Return (X, Y) of the center of cell containing provided text 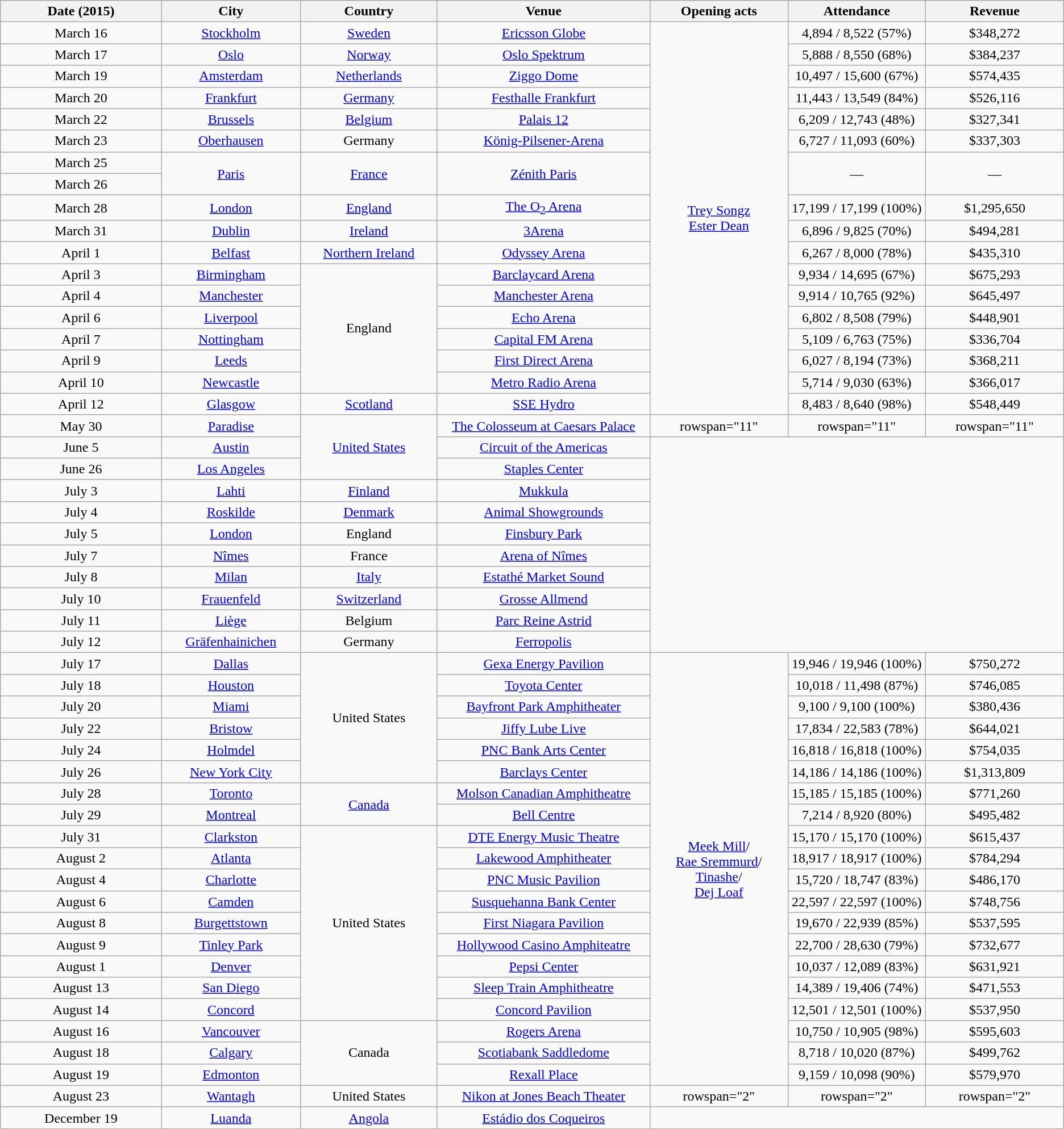
8,718 / 10,020 (87%) (857, 1053)
August 1 (81, 966)
Ziggo Dome (543, 76)
6,896 / 9,825 (70%) (857, 231)
April 3 (81, 274)
Italy (369, 577)
Opening acts (718, 11)
New York City (231, 772)
12,501 / 12,501 (100%) (857, 1010)
March 28 (81, 207)
$631,921 (995, 966)
City (231, 11)
March 25 (81, 163)
$537,595 (995, 923)
August 4 (81, 880)
$336,704 (995, 339)
Brussels (231, 119)
DTE Energy Music Theatre (543, 836)
Country (369, 11)
Denmark (369, 512)
$327,341 (995, 119)
11,443 / 13,549 (84%) (857, 98)
Montreal (231, 815)
$645,497 (995, 296)
Grosse Allmend (543, 599)
Belfast (231, 253)
17,199 / 17,199 (100%) (857, 207)
$435,310 (995, 253)
The Colosseum at Caesars Palace (543, 426)
March 19 (81, 76)
$380,436 (995, 707)
Scotiabank Saddledome (543, 1053)
Oberhausen (231, 141)
August 14 (81, 1010)
9,159 / 10,098 (90%) (857, 1074)
July 28 (81, 793)
$448,901 (995, 318)
5,888 / 8,550 (68%) (857, 55)
Venue (543, 11)
5,714 / 9,030 (63%) (857, 382)
July 29 (81, 815)
April 4 (81, 296)
Animal Showgrounds (543, 512)
The O2 Arena (543, 207)
Liège (231, 620)
Milan (231, 577)
5,109 / 6,763 (75%) (857, 339)
$595,603 (995, 1031)
Echo Arena (543, 318)
August 9 (81, 945)
$748,756 (995, 902)
Switzerland (369, 599)
Gexa Energy Pavilion (543, 664)
Capital FM Arena (543, 339)
15,720 / 18,747 (83%) (857, 880)
$337,303 (995, 141)
$732,677 (995, 945)
$746,085 (995, 685)
Susquehanna Bank Center (543, 902)
9,934 / 14,695 (67%) (857, 274)
Frauenfeld (231, 599)
Netherlands (369, 76)
April 7 (81, 339)
Hollywood Casino Amphiteatre (543, 945)
Finsbury Park (543, 534)
Edmonton (231, 1074)
April 10 (81, 382)
August 8 (81, 923)
Ferropolis (543, 642)
Austin (231, 447)
14,389 / 19,406 (74%) (857, 988)
Nottingham (231, 339)
Barclays Center (543, 772)
Paris (231, 173)
Arena of Nîmes (543, 556)
First Direct Arena (543, 361)
10,037 / 12,089 (83%) (857, 966)
Nîmes (231, 556)
$366,017 (995, 382)
Finland (369, 490)
April 6 (81, 318)
Zénith Paris (543, 173)
Amsterdam (231, 76)
Glasgow (231, 404)
$348,272 (995, 33)
7,214 / 8,920 (80%) (857, 815)
Parc Reine Astrid (543, 620)
July 17 (81, 664)
22,700 / 28,630 (79%) (857, 945)
Newcastle (231, 382)
$675,293 (995, 274)
15,185 / 15,185 (100%) (857, 793)
Gräfenhainichen (231, 642)
Northern Ireland (369, 253)
3Arena (543, 231)
April 1 (81, 253)
Bell Centre (543, 815)
10,018 / 11,498 (87%) (857, 685)
Bayfront Park Amphitheater (543, 707)
PNC Bank Arts Center (543, 750)
Circuit of the Americas (543, 447)
March 31 (81, 231)
August 18 (81, 1053)
March 17 (81, 55)
$471,553 (995, 988)
Dallas (231, 664)
Scotland (369, 404)
March 20 (81, 98)
17,834 / 22,583 (78%) (857, 728)
Estádio dos Coqueiros (543, 1118)
Manchester Arena (543, 296)
August 23 (81, 1096)
Frankfurt (231, 98)
July 7 (81, 556)
Angola (369, 1118)
Meek Mill/Rae Sremmurd/Tinashe/Dej Loaf (718, 869)
Attendance (857, 11)
Toronto (231, 793)
December 19 (81, 1118)
$499,762 (995, 1053)
July 11 (81, 620)
Sweden (369, 33)
$526,116 (995, 98)
6,027 / 8,194 (73%) (857, 361)
$771,260 (995, 793)
Palais 12 (543, 119)
$1,295,650 (995, 207)
14,186 / 14,186 (100%) (857, 772)
Trey SongzEster Dean (718, 218)
August 13 (81, 988)
Houston (231, 685)
Rexall Place (543, 1074)
10,750 / 10,905 (98%) (857, 1031)
6,209 / 12,743 (48%) (857, 119)
$384,237 (995, 55)
Toyota Center (543, 685)
$579,970 (995, 1074)
22,597 / 22,597 (100%) (857, 902)
Pepsi Center (543, 966)
August 19 (81, 1074)
$548,449 (995, 404)
SSE Hydro (543, 404)
15,170 / 15,170 (100%) (857, 836)
10,497 / 15,600 (67%) (857, 76)
August 16 (81, 1031)
Calgary (231, 1053)
April 12 (81, 404)
6,267 / 8,000 (78%) (857, 253)
Jiffy Lube Live (543, 728)
4,894 / 8,522 (57%) (857, 33)
Estathé Market Sound (543, 577)
Charlotte (231, 880)
Oslo (231, 55)
April 9 (81, 361)
July 24 (81, 750)
Atlanta (231, 858)
July 4 (81, 512)
July 22 (81, 728)
Staples Center (543, 469)
August 6 (81, 902)
Dublin (231, 231)
Revenue (995, 11)
May 30 (81, 426)
March 26 (81, 184)
Paradise (231, 426)
Molson Canadian Amphitheatre (543, 793)
Camden (231, 902)
Roskilde (231, 512)
Clarkston (231, 836)
First Niagara Pavilion (543, 923)
Wantagh (231, 1096)
$495,482 (995, 815)
June 26 (81, 469)
19,670 / 22,939 (85%) (857, 923)
July 26 (81, 772)
16,818 / 16,818 (100%) (857, 750)
$486,170 (995, 880)
6,802 / 8,508 (79%) (857, 318)
Concord (231, 1010)
Nikon at Jones Beach Theater (543, 1096)
$754,035 (995, 750)
Vancouver (231, 1031)
July 8 (81, 577)
Mukkula (543, 490)
July 31 (81, 836)
July 20 (81, 707)
Rogers Arena (543, 1031)
July 3 (81, 490)
Barclaycard Arena (543, 274)
July 18 (81, 685)
Stockholm (231, 33)
König-Pilsener-Arena (543, 141)
Tinley Park (231, 945)
Burgettstown (231, 923)
PNC Music Pavilion (543, 880)
18,917 / 18,917 (100%) (857, 858)
9,100 / 9,100 (100%) (857, 707)
July 5 (81, 534)
July 10 (81, 599)
March 23 (81, 141)
9,914 / 10,765 (92%) (857, 296)
Holmdel (231, 750)
Denver (231, 966)
8,483 / 8,640 (98%) (857, 404)
Oslo Spektrum (543, 55)
Odyssey Arena (543, 253)
Concord Pavilion (543, 1010)
March 22 (81, 119)
Norway (369, 55)
Ireland (369, 231)
Sleep Train Amphitheatre (543, 988)
San Diego (231, 988)
June 5 (81, 447)
Bristow (231, 728)
Leeds (231, 361)
$750,272 (995, 664)
Date (2015) (81, 11)
$644,021 (995, 728)
$784,294 (995, 858)
Manchester (231, 296)
6,727 / 11,093 (60%) (857, 141)
Lahti (231, 490)
Metro Radio Arena (543, 382)
Luanda (231, 1118)
$494,281 (995, 231)
$615,437 (995, 836)
$574,435 (995, 76)
$537,950 (995, 1010)
$1,313,809 (995, 772)
March 16 (81, 33)
Birmingham (231, 274)
July 12 (81, 642)
August 2 (81, 858)
Lakewood Amphitheater (543, 858)
$368,211 (995, 361)
19,946 / 19,946 (100%) (857, 664)
Ericsson Globe (543, 33)
Miami (231, 707)
Festhalle Frankfurt (543, 98)
Liverpool (231, 318)
Los Angeles (231, 469)
